Output the [x, y] coordinate of the center of the cell containing the given text.  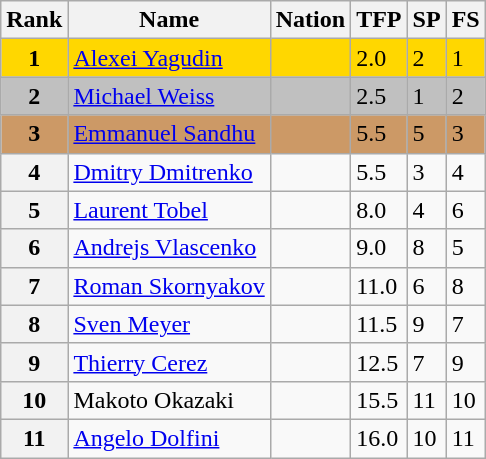
Alexei Yagudin [169, 58]
Andrejs Vlascenko [169, 248]
12.5 [379, 362]
Dmitry Dmitrenko [169, 172]
Name [169, 20]
2.0 [379, 58]
9.0 [379, 248]
Rank [34, 20]
SP [426, 20]
Roman Skornyakov [169, 286]
FS [466, 20]
11.0 [379, 286]
2.5 [379, 96]
11.5 [379, 324]
Laurent Tobel [169, 210]
16.0 [379, 438]
TFP [379, 20]
Sven Meyer [169, 324]
Emmanuel Sandhu [169, 134]
Thierry Cerez [169, 362]
Nation [310, 20]
15.5 [379, 400]
Makoto Okazaki [169, 400]
8.0 [379, 210]
Angelo Dolfini [169, 438]
Michael Weiss [169, 96]
